Scan for the cell matching the given text and deliver its (X, Y) coordinate at center. 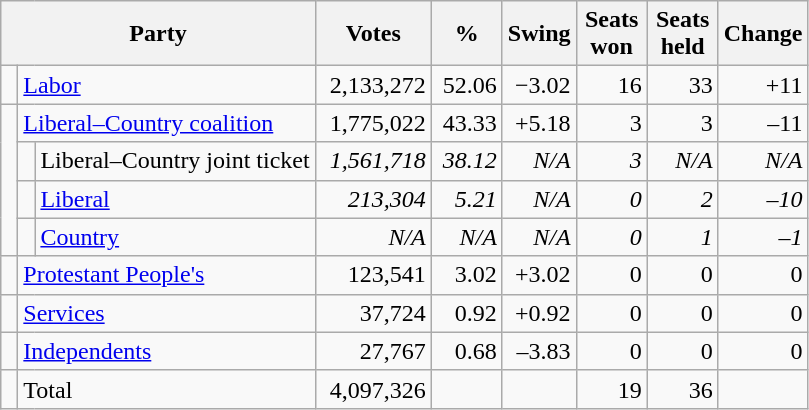
Protestant People's (166, 275)
1 (682, 237)
–3.83 (539, 351)
+0.92 (539, 313)
1,561,718 (373, 161)
Total (166, 389)
4,097,326 (373, 389)
Votes (373, 34)
38.12 (466, 161)
37,724 (373, 313)
52.06 (466, 85)
0.68 (466, 351)
16 (612, 85)
Services (166, 313)
−3.02 (539, 85)
+11 (763, 85)
% (466, 34)
Country (175, 237)
2,133,272 (373, 85)
19 (612, 389)
–1 (763, 237)
2 (682, 199)
36 (682, 389)
Independents (166, 351)
5.21 (466, 199)
27,767 (373, 351)
Liberal–Country coalition (166, 123)
Seats won (612, 34)
Swing (539, 34)
33 (682, 85)
Liberal–Country joint ticket (175, 161)
+5.18 (539, 123)
1,775,022 (373, 123)
–10 (763, 199)
Change (763, 34)
3.02 (466, 275)
Liberal (175, 199)
43.33 (466, 123)
Labor (166, 85)
Seats held (682, 34)
123,541 (373, 275)
+3.02 (539, 275)
0.92 (466, 313)
–11 (763, 123)
Party (158, 34)
213,304 (373, 199)
